Return the (X, Y) coordinate for the center point of the cell that contains the specified text.  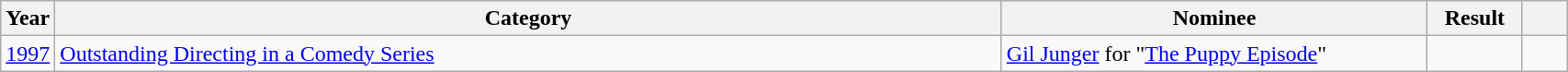
1997 (28, 54)
Year (28, 18)
Result (1475, 18)
Outstanding Directing in a Comedy Series (528, 54)
Gil Junger for "The Puppy Episode" (1214, 54)
Category (528, 18)
Nominee (1214, 18)
